Output the (X, Y) coordinate of the center of the cell containing the given text.  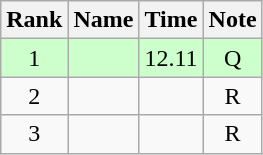
Q (232, 58)
12.11 (171, 58)
Time (171, 20)
2 (34, 96)
1 (34, 58)
Rank (34, 20)
Name (104, 20)
3 (34, 134)
Note (232, 20)
